Return (x, y) of the center of cell containing provided text 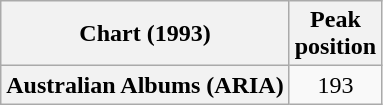
193 (335, 85)
Peakposition (335, 34)
Australian Albums (ARIA) (145, 85)
Chart (1993) (145, 34)
